Extract the (X, Y) coordinate from the center of the cell holding the provided text.  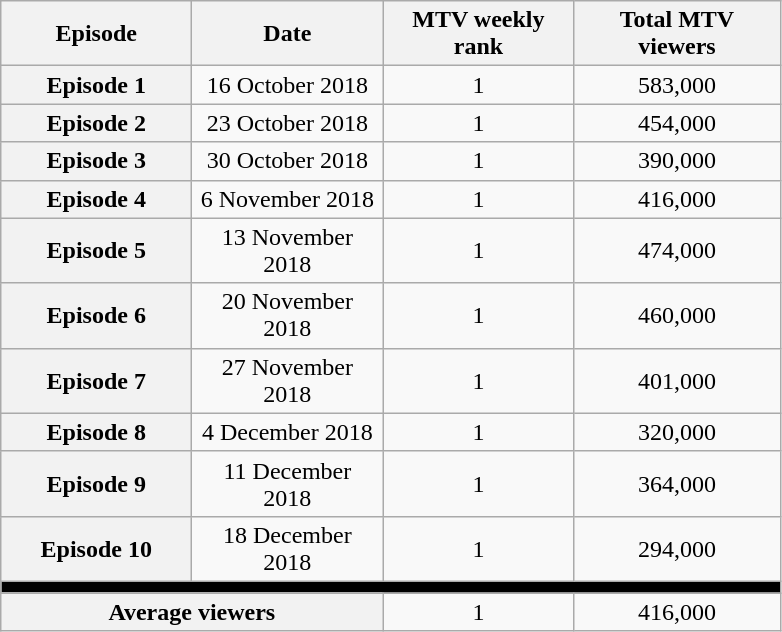
Episode 3 (96, 161)
27 November 2018 (288, 380)
18 December 2018 (288, 548)
11 December 2018 (288, 484)
Episode 10 (96, 548)
Episode 5 (96, 250)
294,000 (677, 548)
20 November 2018 (288, 316)
16 October 2018 (288, 85)
13 November 2018 (288, 250)
320,000 (677, 432)
Average viewers (192, 611)
Date (288, 34)
583,000 (677, 85)
Episode 1 (96, 85)
30 October 2018 (288, 161)
460,000 (677, 316)
Episode 6 (96, 316)
4 December 2018 (288, 432)
6 November 2018 (288, 199)
364,000 (677, 484)
Total MTV viewers (677, 34)
Episode 9 (96, 484)
Episode 7 (96, 380)
Episode (96, 34)
Episode 8 (96, 432)
23 October 2018 (288, 123)
Episode 4 (96, 199)
474,000 (677, 250)
390,000 (677, 161)
454,000 (677, 123)
MTV weekly rank (478, 34)
401,000 (677, 380)
Episode 2 (96, 123)
